Return the [X, Y] coordinate for the center point of the cell that contains the specified text.  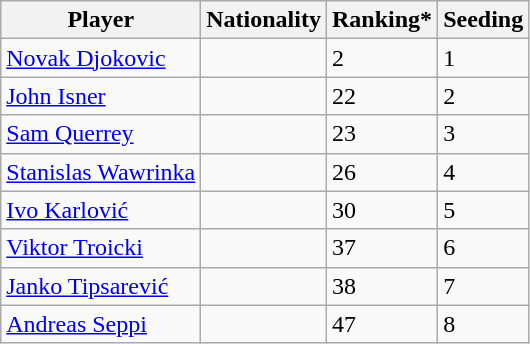
Seeding [484, 20]
3 [484, 134]
Player [101, 20]
22 [382, 96]
5 [484, 210]
Ranking* [382, 20]
Ivo Karlović [101, 210]
7 [484, 286]
Andreas Seppi [101, 324]
6 [484, 248]
8 [484, 324]
1 [484, 58]
Sam Querrey [101, 134]
4 [484, 172]
Novak Djokovic [101, 58]
30 [382, 210]
38 [382, 286]
Viktor Troicki [101, 248]
Janko Tipsarević [101, 286]
John Isner [101, 96]
Stanislas Wawrinka [101, 172]
47 [382, 324]
23 [382, 134]
37 [382, 248]
Nationality [264, 20]
26 [382, 172]
